For the text-containing cell, return its midpoint in (X, Y) coordinate format. 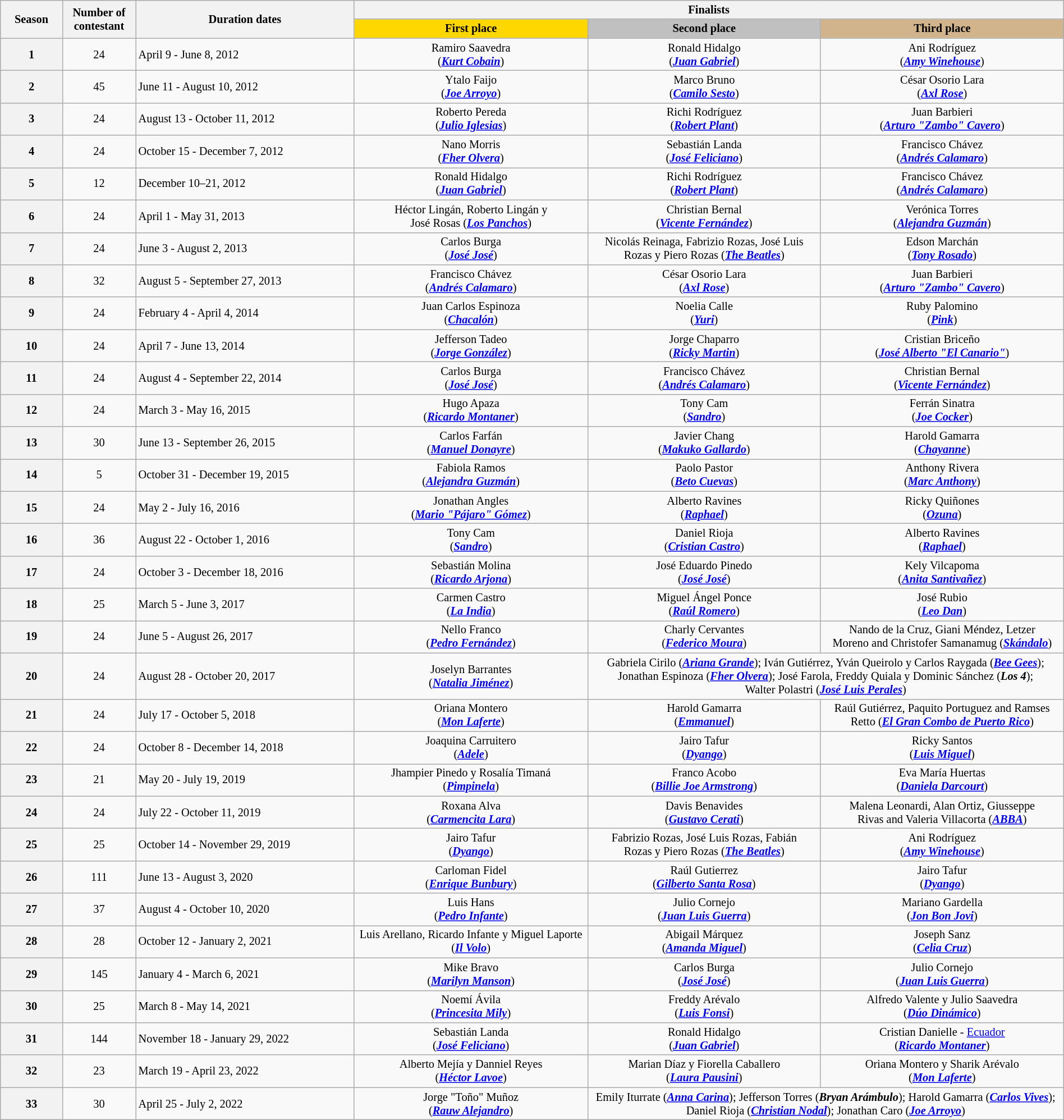
22 (31, 747)
Joseph Sanz(Celia Cruz) (942, 941)
27 (31, 909)
July 22 - October 11, 2019 (245, 812)
Ferrán Sinatra(Joe Cocker) (942, 410)
Freddy Arévalo(Luis Fonsi) (704, 1007)
2 (31, 86)
August 4 - October 10, 2020 (245, 909)
20 (31, 676)
March 3 - May 16, 2015 (245, 410)
Luis Hans(Pedro Infante) (471, 909)
Jefferson Tadeo(Jorge González) (471, 346)
145 (99, 974)
Ricky Quiñones(Ozuna) (942, 508)
June 3 - August 2, 2013 (245, 249)
4 (31, 152)
13 (31, 443)
Mariano Gardella(Jon Bon Jovi) (942, 909)
Noemí Ávila(Princesita Mily) (471, 1007)
Raúl Gutiérrez, Paquito Portuguez and RamsesRetto (El Gran Combo de Puerto Rico) (942, 715)
Carlos Farfán(Manuel Donayre) (471, 443)
June 13 - August 3, 2020 (245, 877)
August 4 - September 22, 2014 (245, 378)
October 15 - December 7, 2012 (245, 152)
Second place (704, 29)
17 (31, 572)
First place (471, 29)
45 (99, 86)
Nicolás Reinaga, Fabrizio Rozas, José LuisRozas y Piero Rozas (The Beatles) (704, 249)
Cristian Danielle - Ecuador(Ricardo Montaner) (942, 1039)
Edson Marchán(Tony Rosado) (942, 249)
February 4 - April 4, 2014 (245, 313)
Duration dates (245, 19)
April 7 - June 13, 2014 (245, 346)
José Rubio(Leo Dan) (942, 605)
Third place (942, 29)
8 (31, 281)
October 3 - December 18, 2016 (245, 572)
March 8 - May 14, 2021 (245, 1007)
October 8 - December 14, 2018 (245, 747)
3 (31, 119)
January 4 - March 6, 2021 (245, 974)
Miguel Ángel Ponce(Raúl Romero) (704, 605)
9 (31, 313)
Oriana Montero(Mon Laferte) (471, 715)
Carmen Castro(La India) (471, 605)
Roxana Alva(Carmencita Lara) (471, 812)
Franco Acobo(Billie Joe Armstrong) (704, 780)
29 (31, 974)
Joaquina Carruitero(Adele) (471, 747)
Cristian Briceño(José Alberto "El Canario") (942, 346)
Kely Vilcapoma(Anita Santivañez) (942, 572)
Season (31, 19)
Fabrizio Rozas, José Luis Rozas, FabiánRozas y Piero Rozas (The Beatles) (704, 844)
16 (31, 540)
Verónica Torres(Alejandra Guzmán) (942, 216)
April 9 - June 8, 2012 (245, 54)
August 5 - September 27, 2013 (245, 281)
1 (31, 54)
Fabiola Ramos(Alejandra Guzmán) (471, 475)
November 18 - January 29, 2022 (245, 1039)
Abigail Márquez(Amanda Miguel) (704, 941)
Héctor Lingán, Roberto Lingán yJosé Rosas (Los Panchos) (471, 216)
Joselyn Barrantes(Natalia Jiménez) (471, 676)
August 13 - October 11, 2012 (245, 119)
19 (31, 637)
Harold Gamarra(Chayanne) (942, 443)
Marian Díaz y Fiorella Caballero(Laura Pausini) (704, 1071)
Juan Carlos Espinoza(Chacalón) (471, 313)
7 (31, 249)
15 (31, 508)
144 (99, 1039)
Luis Arellano, Ricardo Infante y Miguel Laporte(Il Volo) (471, 941)
December 10–21, 2012 (245, 184)
José Eduardo Pinedo(José José) (704, 572)
Jorge Chaparro(Ricky Martin) (704, 346)
October 31 - December 19, 2015 (245, 475)
Nello Franco(Pedro Fernández) (471, 637)
June 5 - August 26, 2017 (245, 637)
Daniel Rioja(Cristian Castro) (704, 540)
June 13 - September 26, 2015 (245, 443)
April 25 - July 2, 2022 (245, 1104)
August 28 - October 20, 2017 (245, 676)
Jorge "Toño" Muñoz(Rauw Alejandro) (471, 1104)
Anthony Rivera(Marc Anthony) (942, 475)
36 (99, 540)
October 14 - November 29, 2019 (245, 844)
Javier Chang(Makuko Gallardo) (704, 443)
6 (31, 216)
Nando de la Cruz, Giani Méndez, LetzerMoreno and Christofer Samanamug (Skándalo) (942, 637)
18 (31, 605)
Jhampier Pinedo y Rosalía Timaná(Pimpinela) (471, 780)
11 (31, 378)
Oriana Montero y Sharik Arévalo(Mon Laferte) (942, 1071)
Ruby Palomino(Pink) (942, 313)
April 1 - May 31, 2013 (245, 216)
July 17 - October 5, 2018 (245, 715)
Malena Leonardi, Alan Ortiz, GiusseppeRivas and Valeria Villacorta (ABBA) (942, 812)
May 20 - July 19, 2019 (245, 780)
26 (31, 877)
Ramiro Saavedra(Kurt Cobain) (471, 54)
Marco Bruno(Camilo Sesto) (704, 86)
March 19 - April 23, 2022 (245, 1071)
October 12 - January 2, 2021 (245, 941)
Nano Morris(Fher Olvera) (471, 152)
Eva María Huertas(Daniela Darcourt) (942, 780)
37 (99, 909)
May 2 - July 16, 2016 (245, 508)
31 (31, 1039)
Noelia Calle(Yuri) (704, 313)
Ricky Santos(Luis Miguel) (942, 747)
Carloman Fidel(Enrique Bunbury) (471, 877)
Mike Bravo(Marilyn Manson) (471, 974)
14 (31, 475)
Paolo Pastor(Beto Cuevas) (704, 475)
June 11 - August 10, 2012 (245, 86)
Hugo Apaza(Ricardo Montaner) (471, 410)
Roberto Pereda(Julio Iglesias) (471, 119)
33 (31, 1104)
Number ofcontestant (99, 19)
Harold Gamarra(Emmanuel) (704, 715)
Sebastián Molina(Ricardo Arjona) (471, 572)
Finalists (709, 10)
March 5 - June 3, 2017 (245, 605)
Alberto Mejía y Danniel Reyes(Héctor Lavoe) (471, 1071)
Jonathan Angles(Mario "Pájaro" Gómez) (471, 508)
Davis Benavides(Gustavo Cerati) (704, 812)
111 (99, 877)
10 (31, 346)
Alfredo Valente y Julio Saavedra(Dúo Dinámico) (942, 1007)
August 22 - October 1, 2016 (245, 540)
Charly Cervantes(Federico Moura) (704, 637)
Raúl Gutierrez(Gilberto Santa Rosa) (704, 877)
Ytalo Faijo(Joe Arroyo) (471, 86)
